Locate the cell with the specified text and output its [X, Y] center coordinate. 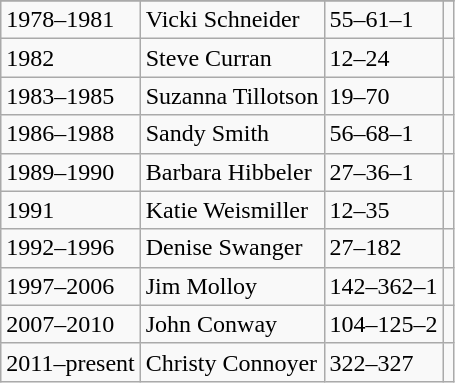
Katie Weismiller [232, 210]
27–182 [384, 248]
27–36–1 [384, 172]
322–327 [384, 362]
55–61–1 [384, 20]
Christy Connoyer [232, 362]
2007–2010 [70, 324]
56–68–1 [384, 134]
1982 [70, 58]
1991 [70, 210]
104–125–2 [384, 324]
1997–2006 [70, 286]
Sandy Smith [232, 134]
1978–1981 [70, 20]
142–362–1 [384, 286]
19–70 [384, 96]
John Conway [232, 324]
1986–1988 [70, 134]
Steve Curran [232, 58]
12–35 [384, 210]
Jim Molloy [232, 286]
12–24 [384, 58]
Barbara Hibbeler [232, 172]
Suzanna Tillotson [232, 96]
1983–1985 [70, 96]
Denise Swanger [232, 248]
1992–1996 [70, 248]
Vicki Schneider [232, 20]
2011–present [70, 362]
1989–1990 [70, 172]
